Locate the cell with the specified text and output its [X, Y] center coordinate. 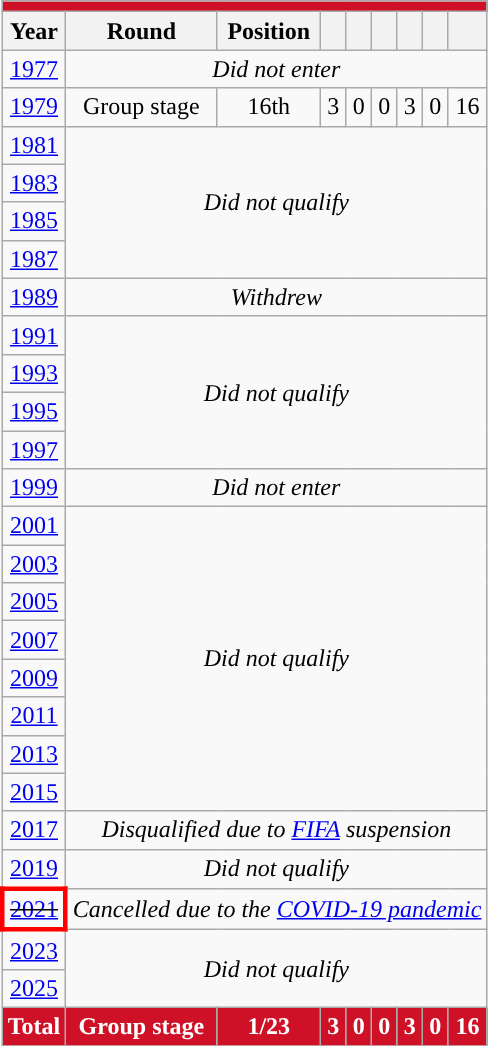
Withdrew [276, 297]
2019 [34, 869]
1991 [34, 335]
Year [34, 31]
2005 [34, 602]
Disqualified due to FIFA suspension [276, 830]
2023 [34, 950]
2011 [34, 716]
1/23 [269, 1026]
2003 [34, 564]
2015 [34, 792]
1977 [34, 69]
Cancelled due to the COVID-19 pandemic [276, 910]
2001 [34, 526]
1985 [34, 221]
2025 [34, 988]
1995 [34, 411]
2007 [34, 640]
1979 [34, 107]
1987 [34, 259]
Round [142, 31]
1993 [34, 373]
1999 [34, 488]
16th [269, 107]
Position [269, 31]
1997 [34, 449]
2017 [34, 830]
2013 [34, 754]
Total [34, 1026]
2021 [34, 910]
2009 [34, 678]
1983 [34, 183]
1981 [34, 145]
1989 [34, 297]
